Search for the cell housing the specified text and yield its (X, Y) center coordinate. 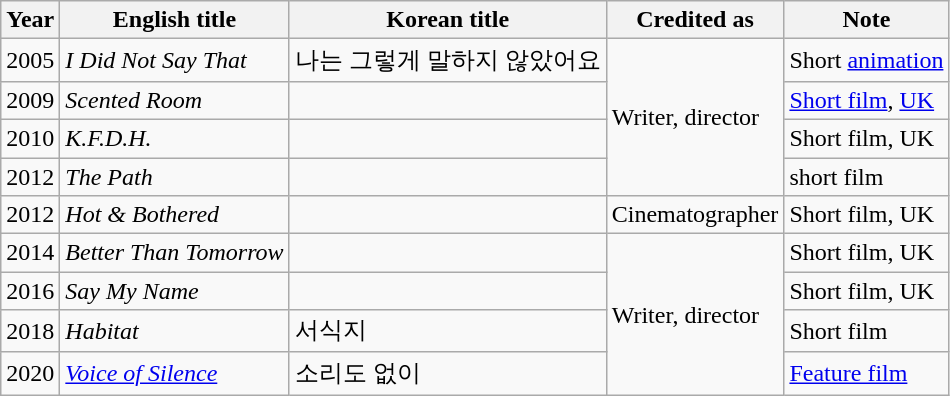
The Path (174, 177)
I Did Not Say That (174, 60)
2020 (30, 374)
서식지 (448, 332)
K.F.D.H. (174, 138)
Short animation (866, 60)
Say My Name (174, 291)
Feature film (866, 374)
Year (30, 20)
short film (866, 177)
Better Than Tomorrow (174, 253)
Cinematographer (695, 215)
2016 (30, 291)
Credited as (695, 20)
Habitat (174, 332)
나는 그렇게 말하지 않았어요 (448, 60)
소리도 없이 (448, 374)
English title (174, 20)
2009 (30, 100)
2018 (30, 332)
Scented Room (174, 100)
2014 (30, 253)
Short film (866, 332)
Note (866, 20)
Korean title (448, 20)
Hot & Bothered (174, 215)
2005 (30, 60)
Voice of Silence (174, 374)
2010 (30, 138)
